Find where the given text appears and provide that cell's center as (x, y) coordinate. 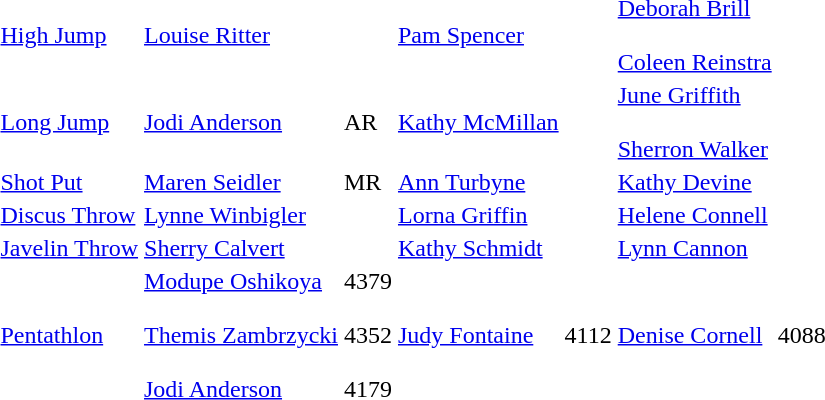
Maren Seidler (242, 182)
Kathy McMillan (478, 122)
Lynn Cannon (694, 248)
June GriffithSherron Walker (694, 122)
Lorna Griffin (478, 215)
Kathy Schmidt (478, 248)
Helene Connell (694, 215)
Jodi Anderson (242, 122)
Ann Turbyne (478, 182)
Sherry Calvert (242, 248)
Kathy Devine (694, 182)
AR (368, 122)
MR (368, 182)
Lynne Winbigler (242, 215)
